Identify which cell holds the provided text, then report its (x, y) central coordinate. 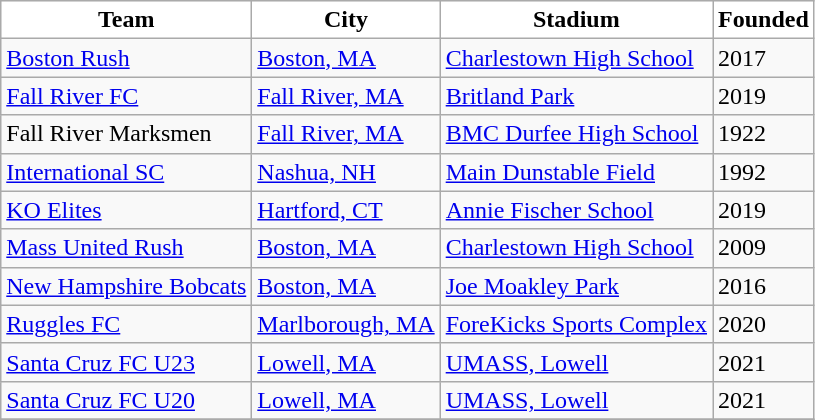
Nashua, NH (346, 172)
Fall River Marksmen (126, 134)
BMC Durfee High School (576, 134)
Annie Fischer School (576, 210)
1922 (764, 134)
Founded (764, 20)
Ruggles FC (126, 324)
Britland Park (576, 96)
Team (126, 20)
Main Dunstable Field (576, 172)
2009 (764, 248)
Hartford, CT (346, 210)
City (346, 20)
New Hampshire Bobcats (126, 286)
Boston Rush (126, 58)
2020 (764, 324)
Fall River FC (126, 96)
Santa Cruz FC U20 (126, 400)
2017 (764, 58)
Stadium (576, 20)
1992 (764, 172)
KO Elites (126, 210)
2016 (764, 286)
Marlborough, MA (346, 324)
ForeKicks Sports Complex (576, 324)
Santa Cruz FC U23 (126, 362)
Mass United Rush (126, 248)
International SC (126, 172)
Joe Moakley Park (576, 286)
